Provide the [x, y] coordinate of the cell's center where the given text is located.  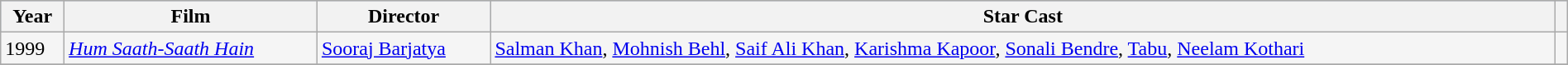
Director [404, 17]
Star Cast [1023, 17]
Sooraj Barjatya [404, 48]
Salman Khan, Mohnish Behl, Saif Ali Khan, Karishma Kapoor, Sonali Bendre, Tabu, Neelam Kothari [1023, 48]
Film [191, 17]
Year [33, 17]
1999 [33, 48]
Hum Saath-Saath Hain [191, 48]
